From the cell containing the given text, extract its center point as (X, Y) coordinate. 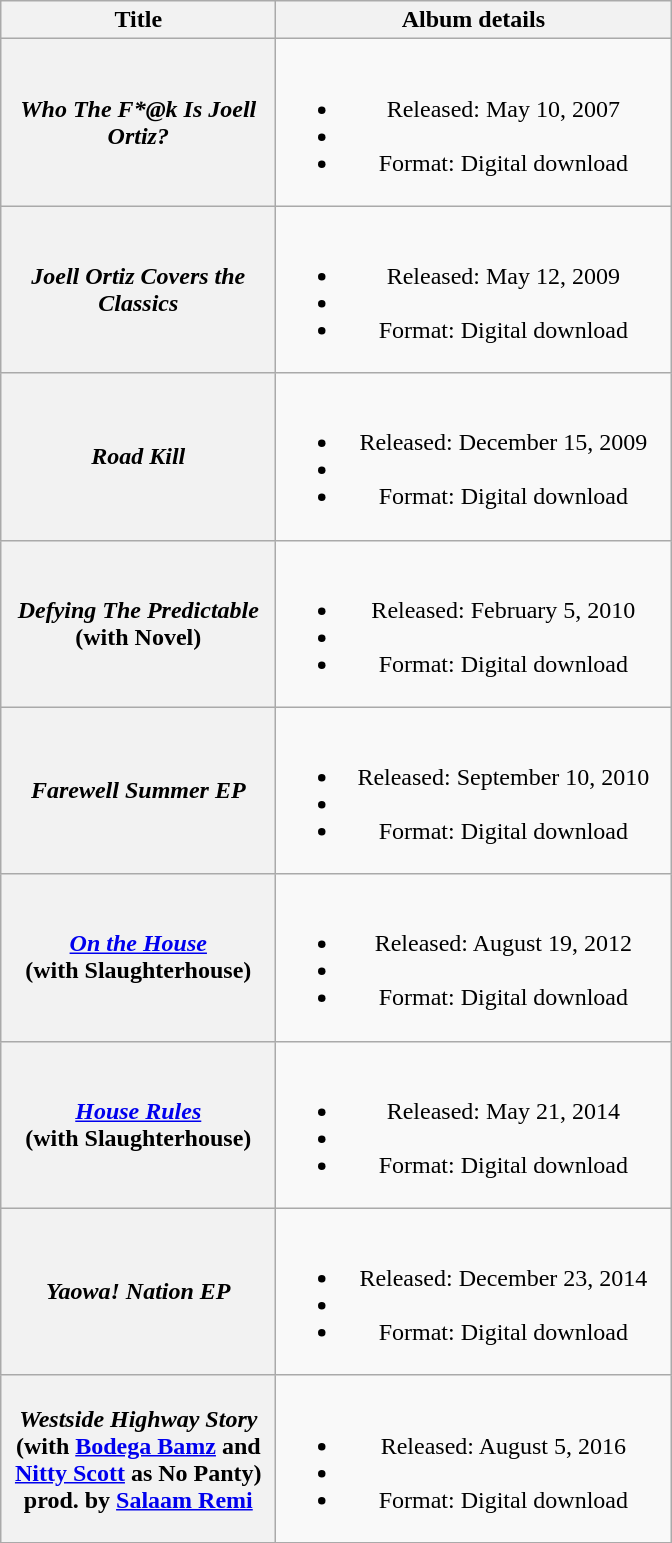
Released: May 21, 2014Format: Digital download (474, 1124)
Joell Ortiz Covers the Classics (138, 290)
Westside Highway Story(with Bodega Bamz and Nitty Scott as No Panty) prod. by Salaam Remi (138, 1458)
Road Kill (138, 456)
Released: December 23, 2014Format: Digital download (474, 1292)
House Rules(with Slaughterhouse) (138, 1124)
Title (138, 20)
Yaowa! Nation EP (138, 1292)
Released: May 10, 2007Format: Digital download (474, 122)
Album details (474, 20)
Released: September 10, 2010Format: Digital download (474, 790)
Released: February 5, 2010Format: Digital download (474, 624)
Released: December 15, 2009Format: Digital download (474, 456)
Released: August 19, 2012Format: Digital download (474, 958)
Defying The Predictable(with Novel) (138, 624)
Farewell Summer EP (138, 790)
Released: August 5, 2016Format: Digital download (474, 1458)
Released: May 12, 2009Format: Digital download (474, 290)
Who The F*@k Is Joell Ortiz? (138, 122)
On the House(with Slaughterhouse) (138, 958)
